Capture the cell that displays the provided text and extract its [x, y] central coordinate. 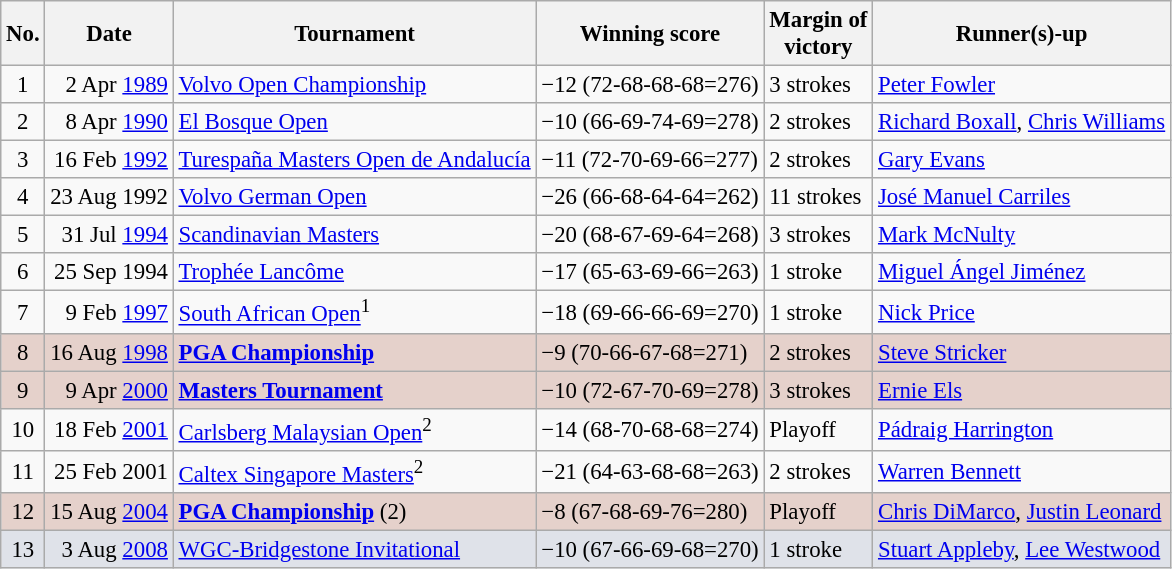
PGA Championship (2) [354, 512]
−11 (72-70-69-66=277) [650, 160]
PGA Championship [354, 352]
2 [23, 122]
8 Apr 1990 [109, 122]
3 Aug 2008 [109, 549]
−14 (68-70-68-68=274) [650, 429]
−18 (69-66-66-69=270) [650, 312]
10 [23, 429]
−17 (65-63-69-66=263) [650, 273]
José Manuel Carriles [1022, 197]
Nick Price [1022, 312]
South African Open1 [354, 312]
Richard Boxall, Chris Williams [1022, 122]
5 [23, 235]
25 Feb 2001 [109, 472]
−12 (72-68-68-68=276) [650, 85]
Gary Evans [1022, 160]
−9 (70-66-67-68=271) [650, 352]
11 strokes [818, 197]
−20 (68-67-69-64=268) [650, 235]
1 [23, 85]
Mark McNulty [1022, 235]
2 Apr 1989 [109, 85]
15 Aug 2004 [109, 512]
11 [23, 472]
23 Aug 1992 [109, 197]
WGC-Bridgestone Invitational [354, 549]
Steve Stricker [1022, 352]
−26 (66-68-64-64=262) [650, 197]
Chris DiMarco, Justin Leonard [1022, 512]
Warren Bennett [1022, 472]
−8 (67-68-69-76=280) [650, 512]
6 [23, 273]
31 Jul 1994 [109, 235]
No. [23, 34]
16 Aug 1998 [109, 352]
18 Feb 2001 [109, 429]
−21 (64-63-68-68=263) [650, 472]
Pádraig Harrington [1022, 429]
Masters Tournament [354, 390]
25 Sep 1994 [109, 273]
9 Feb 1997 [109, 312]
Ernie Els [1022, 390]
Volvo Open Championship [354, 85]
Volvo German Open [354, 197]
16 Feb 1992 [109, 160]
Miguel Ángel Jiménez [1022, 273]
Runner(s)-up [1022, 34]
El Bosque Open [354, 122]
9 [23, 390]
Tournament [354, 34]
12 [23, 512]
Caltex Singapore Masters2 [354, 472]
Scandinavian Masters [354, 235]
4 [23, 197]
−10 (67-66-69-68=270) [650, 549]
9 Apr 2000 [109, 390]
8 [23, 352]
Margin ofvictory [818, 34]
Carlsberg Malaysian Open2 [354, 429]
Turespaña Masters Open de Andalucía [354, 160]
Date [109, 34]
3 [23, 160]
−10 (66-69-74-69=278) [650, 122]
Stuart Appleby, Lee Westwood [1022, 549]
13 [23, 549]
7 [23, 312]
−10 (72-67-70-69=278) [650, 390]
Winning score [650, 34]
Trophée Lancôme [354, 273]
Peter Fowler [1022, 85]
